For the text-containing cell, return its midpoint in [X, Y] coordinate format. 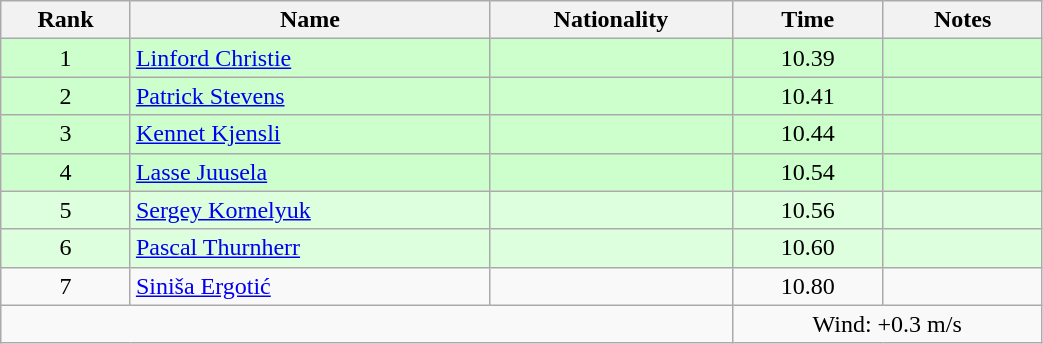
Siniša Ergotić [310, 286]
10.44 [808, 134]
Patrick Stevens [310, 96]
4 [66, 172]
Lasse Juusela [310, 172]
Linford Christie [310, 58]
3 [66, 134]
Nationality [610, 20]
7 [66, 286]
6 [66, 248]
5 [66, 210]
10.80 [808, 286]
Kennet Kjensli [310, 134]
10.60 [808, 248]
2 [66, 96]
10.56 [808, 210]
Time [808, 20]
Notes [962, 20]
10.41 [808, 96]
Sergey Kornelyuk [310, 210]
Pascal Thurnherr [310, 248]
Wind: +0.3 m/s [887, 324]
10.39 [808, 58]
10.54 [808, 172]
1 [66, 58]
Rank [66, 20]
Name [310, 20]
